Detect which cell encompasses the target text, then output its (x, y) center coordinate. 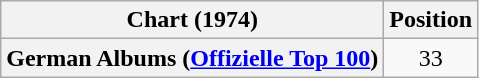
German Albums (Offizielle Top 100) (192, 58)
Position (431, 20)
Chart (1974) (192, 20)
33 (431, 58)
